Return (X, Y) of the center of cell containing provided text 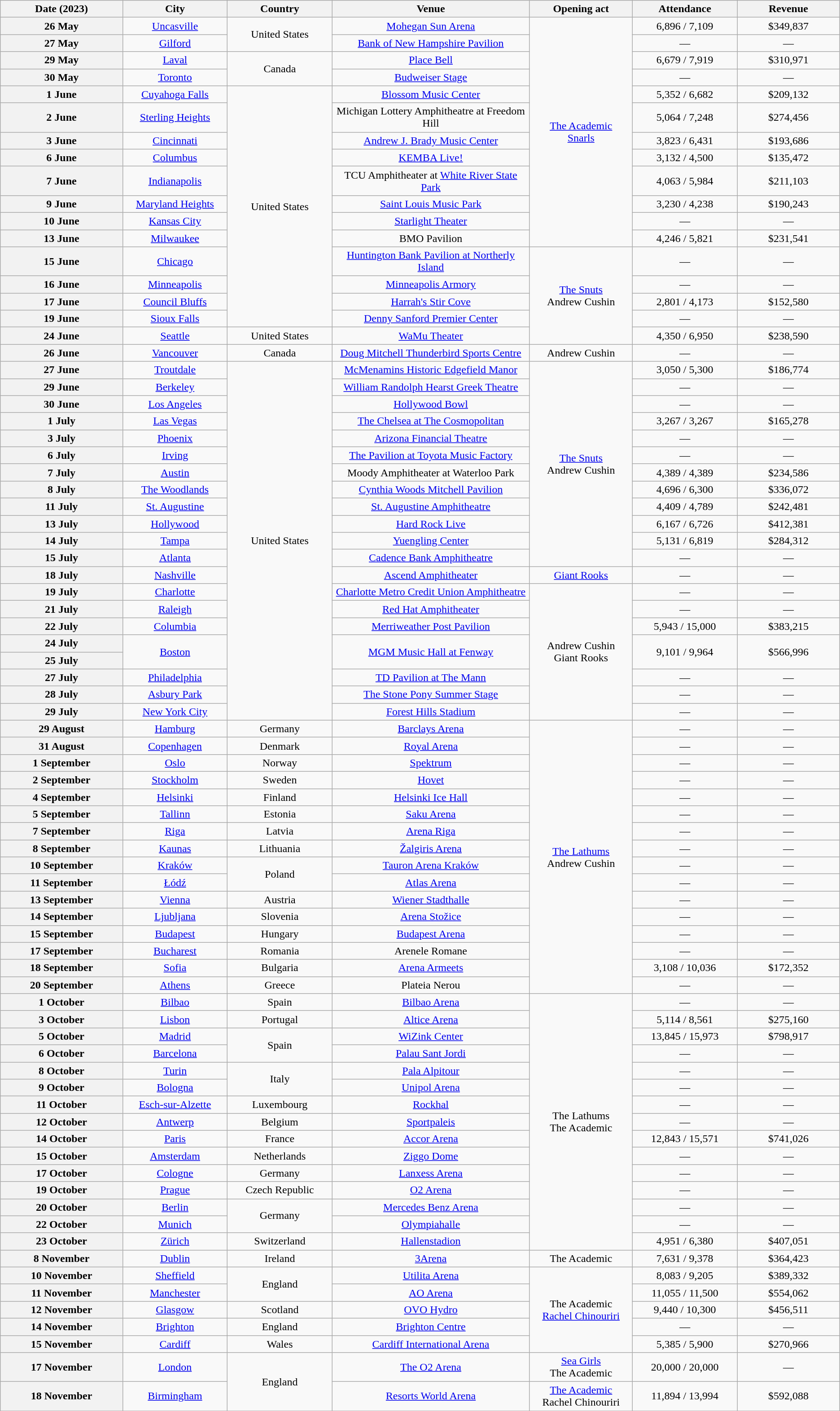
Copenhagen (175, 746)
4,246 / 5,821 (685, 238)
9,101 / 9,964 (685, 652)
3,108 / 10,036 (685, 968)
Kansas City (175, 221)
Oslo (175, 763)
15 September (62, 934)
17 June (62, 302)
4,389 / 4,389 (685, 472)
Portugal (280, 1019)
24 July (62, 643)
Sheffield (175, 1275)
Luxembourg (280, 1105)
St. Augustine (175, 506)
6 June (62, 158)
$274,456 (789, 118)
Tampa (175, 541)
6 October (62, 1053)
5,943 / 15,000 (685, 626)
Bilbao Arena (431, 1002)
AO Arena (431, 1292)
30 June (62, 404)
The LathumsAndrew Cushin (581, 857)
Place Bell (431, 60)
Czech Republic (280, 1190)
Troutdale (175, 370)
The O2 Arena (431, 1367)
15 July (62, 558)
Atlas Arena (431, 883)
$211,103 (789, 180)
$364,423 (789, 1258)
Scotland (280, 1310)
Italy (280, 1079)
Olympiahalle (431, 1224)
3 June (62, 141)
Estonia (280, 814)
$242,481 (789, 506)
4,951 / 6,380 (685, 1241)
Asbury Park (175, 695)
7 September (62, 831)
26 May (62, 26)
Belgium (280, 1122)
Nashville (175, 575)
Birmingham (175, 1396)
Arena Armeets (431, 968)
$270,966 (789, 1344)
29 July (62, 712)
Columbus (175, 158)
Uncasville (175, 26)
Lithuania (280, 848)
Wiener Stadthalle (431, 900)
New York City (175, 712)
5,352 / 6,682 (685, 94)
Lisbon (175, 1019)
Charlotte (175, 592)
Latvia (280, 831)
15 June (62, 261)
7 June (62, 180)
$172,352 (789, 968)
Phoenix (175, 438)
5 September (62, 814)
$554,062 (789, 1292)
4,696 / 6,300 (685, 489)
5,131 / 6,819 (685, 541)
Council Bluffs (175, 302)
Andrew J. Brady Music Center (431, 141)
McMenamins Historic Edgefield Manor (431, 370)
13 July (62, 524)
Cardiff International Arena (431, 1344)
3,230 / 4,238 (685, 204)
Łódź (175, 883)
Sportpaleis (431, 1122)
Ireland (280, 1258)
Tallinn (175, 814)
14 September (62, 917)
$592,088 (789, 1396)
KEMBA Live! (431, 158)
Budapest (175, 934)
Unipol Arena (431, 1088)
Giant Rooks (581, 575)
31 August (62, 746)
Austin (175, 472)
9 October (62, 1088)
13 September (62, 900)
Yuengling Center (431, 541)
$741,026 (789, 1139)
TCU Amphitheater at White River State Park (431, 180)
13 June (62, 238)
Forest Hills Stadium (431, 712)
Rockhal (431, 1105)
22 October (62, 1224)
$284,312 (789, 541)
$190,243 (789, 204)
Arena Riga (431, 831)
20 September (62, 985)
City (175, 9)
8 October (62, 1071)
20 October (62, 1207)
Royal Arena (431, 746)
$165,278 (789, 421)
$310,971 (789, 60)
Hovet (431, 780)
$234,586 (789, 472)
Hallenstadion (431, 1241)
$412,381 (789, 524)
Cadence Bank Amphitheatre (431, 558)
Atlanta (175, 558)
Budapest Arena (431, 934)
Sioux Falls (175, 319)
TD Pavilion at The Mann (431, 677)
18 November (62, 1396)
The Woodlands (175, 489)
Merriweather Post Pavilion (431, 626)
Seattle (175, 336)
5,385 / 5,900 (685, 1344)
11 October (62, 1105)
$566,996 (789, 652)
Netherlands (280, 1156)
Saint Louis Music Park (431, 204)
8 September (62, 848)
Accor Arena (431, 1139)
6,679 / 7,919 (685, 60)
Laval (175, 60)
The Academic (581, 1258)
Gilford (175, 43)
3,267 / 3,267 (685, 421)
Las Vegas (175, 421)
Raleigh (175, 609)
Hard Rock Live (431, 524)
18 September (62, 968)
Palau Sant Jordi (431, 1053)
6 July (62, 455)
The Chelsea at The Cosmopolitan (431, 421)
BMO Pavilion (431, 238)
Brighton Centre (431, 1327)
1 July (62, 421)
4,063 / 5,984 (685, 180)
Athens (175, 985)
Madrid (175, 1036)
Zürich (175, 1241)
Resorts World Arena (431, 1396)
Starlight Theater (431, 221)
OVO Hydro (431, 1310)
10 June (62, 221)
12 October (62, 1122)
The LathumsThe Academic (581, 1121)
Brighton (175, 1327)
Charlotte Metro Credit Union Amphitheatre (431, 592)
Saku Arena (431, 814)
26 June (62, 353)
Prague (175, 1190)
Huntington Bank Pavilion at Northerly Island (431, 261)
Berlin (175, 1207)
Maryland Heights (175, 204)
11 September (62, 883)
Indianapolis (175, 180)
$383,215 (789, 626)
The AcademicSnarls (581, 132)
18 July (62, 575)
29 May (62, 60)
MGM Music Hall at Fenway (431, 652)
Riga (175, 831)
Tauron Arena Kraków (431, 866)
Manchester (175, 1292)
27 July (62, 677)
Norway (280, 763)
Milwaukee (175, 238)
14 November (62, 1327)
Utilita Arena (431, 1275)
Date (2023) (62, 9)
William Randolph Hearst Greek Theatre (431, 387)
15 November (62, 1344)
3,132 / 4,500 (685, 158)
Paris (175, 1139)
30 May (62, 77)
10 November (62, 1275)
Bilbao (175, 1002)
Andrew CushinGiant Rooks (581, 652)
8 July (62, 489)
$231,541 (789, 238)
Switzerland (280, 1241)
3 July (62, 438)
Denny Sanford Premier Center (431, 319)
Bulgaria (280, 968)
Romania (280, 951)
Esch-sur-Alzette (175, 1105)
Red Hat Amphitheater (431, 609)
$336,072 (789, 489)
4,409 / 4,789 (685, 506)
Pala Alpitour (431, 1071)
Doug Mitchell Thunderbird Sports Centre (431, 353)
Helsinki (175, 797)
Žalgiris Arena (431, 848)
2 June (62, 118)
19 July (62, 592)
Sterling Heights (175, 118)
Bank of New Hampshire Pavilion (431, 43)
Dublin (175, 1258)
8,083 / 9,205 (685, 1275)
Cologne (175, 1173)
8 November (62, 1258)
2,801 / 4,173 (685, 302)
St. Augustine Amphitheatre (431, 506)
Irving (175, 455)
Ascend Amphitheater (431, 575)
15 October (62, 1156)
Turin (175, 1071)
17 September (62, 951)
Altice Arena (431, 1019)
Denmark (280, 746)
2 September (62, 780)
Cynthia Woods Mitchell Pavilion (431, 489)
Finland (280, 797)
Boston (175, 652)
Michigan Lottery Amphitheatre at Freedom Hill (431, 118)
Austria (280, 900)
Barclays Arena (431, 729)
17 October (62, 1173)
5,064 / 7,248 (685, 118)
Minneapolis (175, 285)
Lanxess Arena (431, 1173)
Slovenia (280, 917)
10 September (62, 866)
24 June (62, 336)
Antwerp (175, 1122)
1 June (62, 94)
Revenue (789, 9)
Barcelona (175, 1053)
Blossom Music Center (431, 94)
20,000 / 20,000 (685, 1367)
Munich (175, 1224)
14 July (62, 541)
Spektrum (431, 763)
9,440 / 10,300 (685, 1310)
Ljubljana (175, 917)
Los Angeles (175, 404)
19 October (62, 1190)
Arena Stožice (431, 917)
11 July (62, 506)
Vancouver (175, 353)
Wales (280, 1344)
Mercedes Benz Arena (431, 1207)
$238,590 (789, 336)
Helsinki Ice Hall (431, 797)
Vienna (175, 900)
The Stone Pony Summer Stage (431, 695)
$152,580 (789, 302)
Berkeley (175, 387)
Hamburg (175, 729)
Glasgow (175, 1310)
Plateia Nerou (431, 985)
Kraków (175, 866)
Sea GirlsThe Academic (581, 1367)
7,631 / 9,378 (685, 1258)
4 September (62, 797)
27 May (62, 43)
Poland (280, 874)
5,114 / 8,561 (685, 1019)
4,350 / 6,950 (685, 336)
$798,917 (789, 1036)
$135,472 (789, 158)
Opening act (581, 9)
Ziggo Dome (431, 1156)
6,167 / 6,726 (685, 524)
$456,511 (789, 1310)
Country (280, 9)
3,050 / 5,300 (685, 370)
27 June (62, 370)
Chicago (175, 261)
22 July (62, 626)
12 November (62, 1310)
France (280, 1139)
1 September (62, 763)
Cincinnati (175, 141)
Kaunas (175, 848)
Cuyahoga Falls (175, 94)
Sweden (280, 780)
21 July (62, 609)
Budweiser Stage (431, 77)
Greece (280, 985)
Harrah's Stir Cove (431, 302)
11,055 / 11,500 (685, 1292)
$389,332 (789, 1275)
12,843 / 15,571 (685, 1139)
$407,051 (789, 1241)
Hollywood Bowl (431, 404)
O2 Arena (431, 1190)
Philadelphia (175, 677)
3 October (62, 1019)
17 November (62, 1367)
Stockholm (175, 780)
London (175, 1367)
9 June (62, 204)
$275,160 (789, 1019)
Sofia (175, 968)
Hungary (280, 934)
WiZink Center (431, 1036)
Arizona Financial Theatre (431, 438)
11 November (62, 1292)
6,896 / 7,109 (685, 26)
28 July (62, 695)
16 June (62, 285)
WaMu Theater (431, 336)
14 October (62, 1139)
$186,774 (789, 370)
7 July (62, 472)
Bucharest (175, 951)
Amsterdam (175, 1156)
Andrew Cushin (581, 353)
Hollywood (175, 524)
Venue (431, 9)
13,845 / 15,973 (685, 1036)
29 June (62, 387)
$349,837 (789, 26)
11,894 / 13,994 (685, 1396)
Moody Amphitheater at Waterloo Park (431, 472)
$209,132 (789, 94)
$193,686 (789, 141)
5 October (62, 1036)
Columbia (175, 626)
23 October (62, 1241)
Toronto (175, 77)
Mohegan Sun Arena (431, 26)
The Pavilion at Toyota Music Factory (431, 455)
Minneapolis Armory (431, 285)
3,823 / 6,431 (685, 141)
29 August (62, 729)
Arenele Romane (431, 951)
25 July (62, 660)
Bologna (175, 1088)
1 October (62, 1002)
Cardiff (175, 1344)
Attendance (685, 9)
19 June (62, 319)
3Arena (431, 1258)
